Pinpoint the cell where the given text exists, returning its [X, Y] midpoint coordinate. 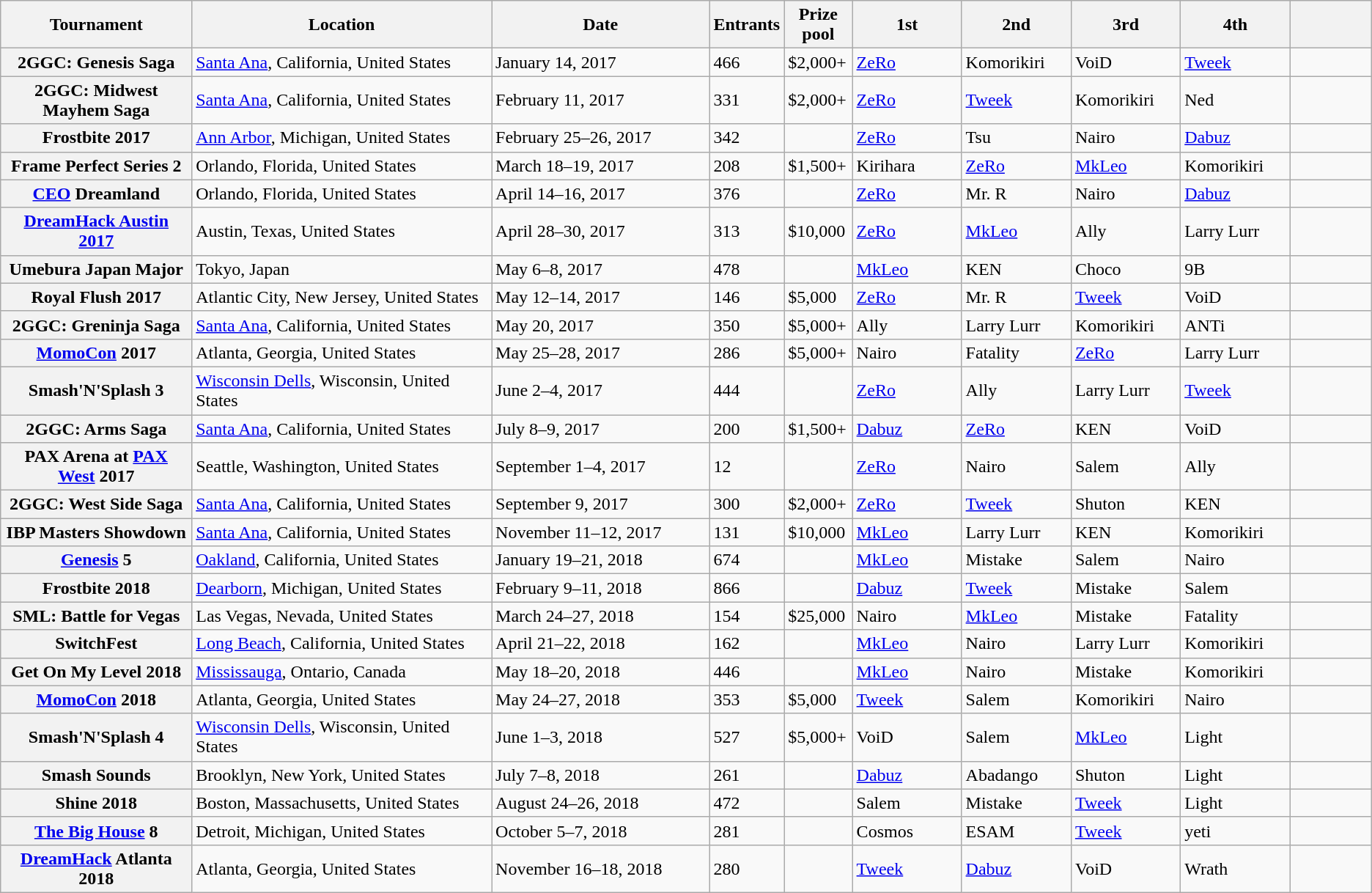
2nd [1016, 25]
Choco [1126, 269]
472 [747, 803]
353 [747, 699]
Long Beach, California, United States [342, 644]
February 9–11, 2018 [601, 588]
280 [747, 868]
Dearborn, Michigan, United States [342, 588]
9B [1236, 269]
2GGC: Arms Saga [97, 429]
May 20, 2017 [601, 325]
April 14–16, 2017 [601, 194]
Royal Flush 2017 [97, 297]
2GGC: West Side Saga [97, 504]
September 1–4, 2017 [601, 466]
146 [747, 297]
Smash'N'Splash 3 [97, 390]
376 [747, 194]
Tokyo, Japan [342, 269]
Mississauga, Ontario, Canada [342, 672]
300 [747, 504]
July 8–9, 2017 [601, 429]
SwitchFest [97, 644]
Umebura Japan Major [97, 269]
June 2–4, 2017 [601, 390]
12 [747, 466]
208 [747, 166]
4th [1236, 25]
January 19–21, 2018 [601, 560]
Atlantic City, New Jersey, United States [342, 297]
313 [747, 232]
Detroit, Michigan, United States [342, 831]
May 12–14, 2017 [601, 297]
446 [747, 672]
DreamHack Atlanta 2018 [97, 868]
MomoCon 2018 [97, 699]
The Big House 8 [97, 831]
478 [747, 269]
November 11–12, 2017 [601, 532]
Prize pool [818, 25]
Seattle, Washington, United States [342, 466]
Tournament [97, 25]
Austin, Texas, United States [342, 232]
May 25–28, 2017 [601, 353]
November 16–18, 2018 [601, 868]
331 [747, 100]
May 6–8, 2017 [601, 269]
Ann Arbor, Michigan, United States [342, 138]
ANTi [1236, 325]
674 [747, 560]
Oakland, California, United States [342, 560]
October 5–7, 2018 [601, 831]
June 1–3, 2018 [601, 738]
286 [747, 353]
February 11, 2017 [601, 100]
May 24–27, 2018 [601, 699]
Get On My Level 2018 [97, 672]
Smash'N'Splash 4 [97, 738]
1st [907, 25]
SML: Battle for Vegas [97, 616]
January 14, 2017 [601, 62]
February 25–26, 2017 [601, 138]
March 24–27, 2018 [601, 616]
$25,000 [818, 616]
April 21–22, 2018 [601, 644]
Shine 2018 [97, 803]
527 [747, 738]
2GGC: Genesis Saga [97, 62]
MomoCon 2017 [97, 353]
March 18–19, 2017 [601, 166]
July 7–8, 2018 [601, 775]
131 [747, 532]
CEO Dreamland [97, 194]
2GGC: Midwest Mayhem Saga [97, 100]
3rd [1126, 25]
2GGC: Greninja Saga [97, 325]
162 [747, 644]
444 [747, 390]
200 [747, 429]
May 18–20, 2018 [601, 672]
Smash Sounds [97, 775]
September 9, 2017 [601, 504]
Boston, Massachusetts, United States [342, 803]
April 28–30, 2017 [601, 232]
Wrath [1236, 868]
Entrants [747, 25]
Las Vegas, Nevada, United States [342, 616]
ESAM [1016, 831]
Genesis 5 [97, 560]
yeti [1236, 831]
Frostbite 2017 [97, 138]
866 [747, 588]
154 [747, 616]
Frame Perfect Series 2 [97, 166]
Kirihara [907, 166]
August 24–26, 2018 [601, 803]
Tsu [1016, 138]
Cosmos [907, 831]
350 [747, 325]
Abadango [1016, 775]
Frostbite 2018 [97, 588]
DreamHack Austin 2017 [97, 232]
Ned [1236, 100]
261 [747, 775]
PAX Arena at PAX West 2017 [97, 466]
Brooklyn, New York, United States [342, 775]
Location [342, 25]
281 [747, 831]
466 [747, 62]
IBP Masters Showdown [97, 532]
342 [747, 138]
Date [601, 25]
